Return [x, y] of the center of cell containing provided text 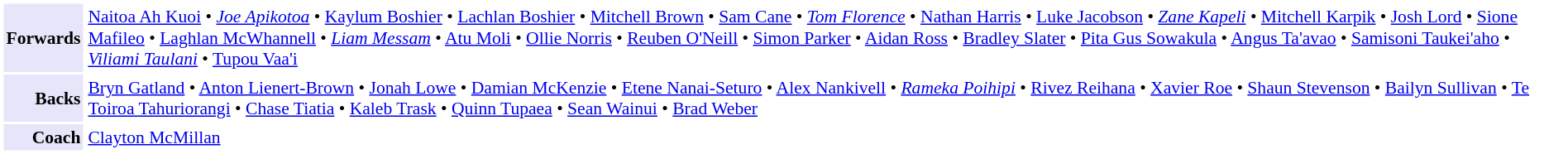
Coach [43, 137]
Clayton McMillan [825, 137]
Backs [43, 98]
Forwards [43, 37]
